Detect which cell encompasses the target text, then output its (x, y) center coordinate. 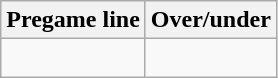
Pregame line (74, 20)
Over/under (210, 20)
